From the cell containing the given text, extract its center point as (X, Y) coordinate. 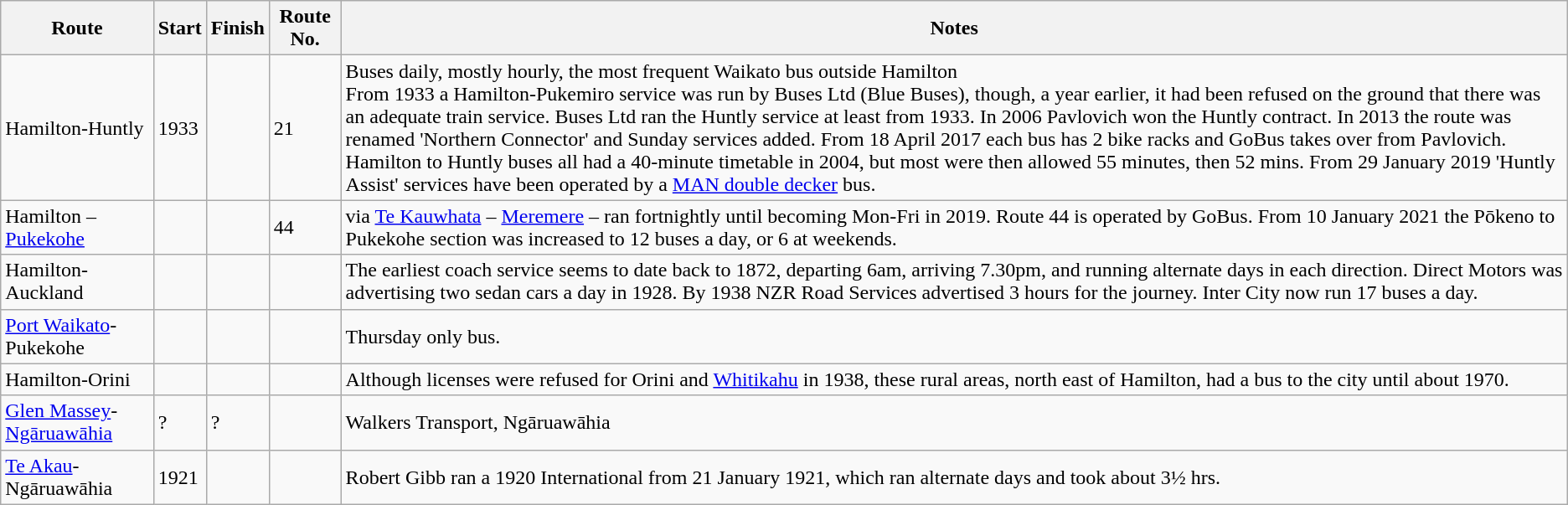
Route (77, 28)
1921 (179, 477)
21 (305, 127)
Although licenses were refused for Orini and Whitikahu in 1938, these rural areas, north east of Hamilton, had a bus to the city until about 1970. (954, 379)
1933 (179, 127)
Thursday only bus. (954, 337)
Walkers Transport, Ngāruawāhia (954, 422)
Robert Gibb ran a 1920 International from 21 January 1921, which ran alternate days and took about 3½ hrs. (954, 477)
Te Akau-Ngāruawāhia (77, 477)
Hamilton-Auckland (77, 281)
Finish (238, 28)
Port Waikato-Pukekohe (77, 337)
Start (179, 28)
Notes (954, 28)
Route No. (305, 28)
Hamilton-Huntly (77, 127)
Hamilton – Pukekohe (77, 228)
Glen Massey-Ngāruawāhia (77, 422)
Hamilton-Orini (77, 379)
44 (305, 228)
